Extract the (x, y) coordinate from the center of the cell holding the provided text.  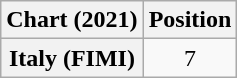
Italy (FIMI) (72, 58)
7 (190, 58)
Position (190, 20)
Chart (2021) (72, 20)
